Provide the (x, y) coordinate of the cell's center where the given text is located.  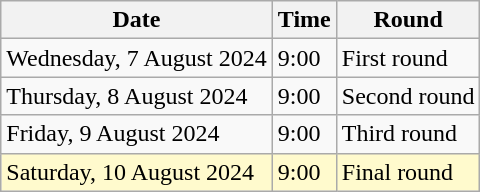
Third round (408, 134)
Saturday, 10 August 2024 (137, 172)
Time (304, 20)
Wednesday, 7 August 2024 (137, 58)
Second round (408, 96)
Thursday, 8 August 2024 (137, 96)
Round (408, 20)
Friday, 9 August 2024 (137, 134)
First round (408, 58)
Date (137, 20)
Final round (408, 172)
